Pinpoint the cell where the given text exists, returning its (x, y) midpoint coordinate. 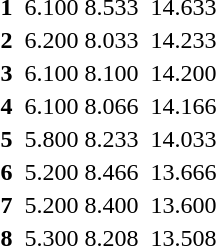
5.800 (52, 139)
8.466 (112, 172)
8.233 (112, 139)
6.200 (52, 40)
8.066 (112, 106)
8.100 (112, 73)
8.033 (112, 40)
8.400 (112, 205)
